For the text-containing cell, return its midpoint in (x, y) coordinate format. 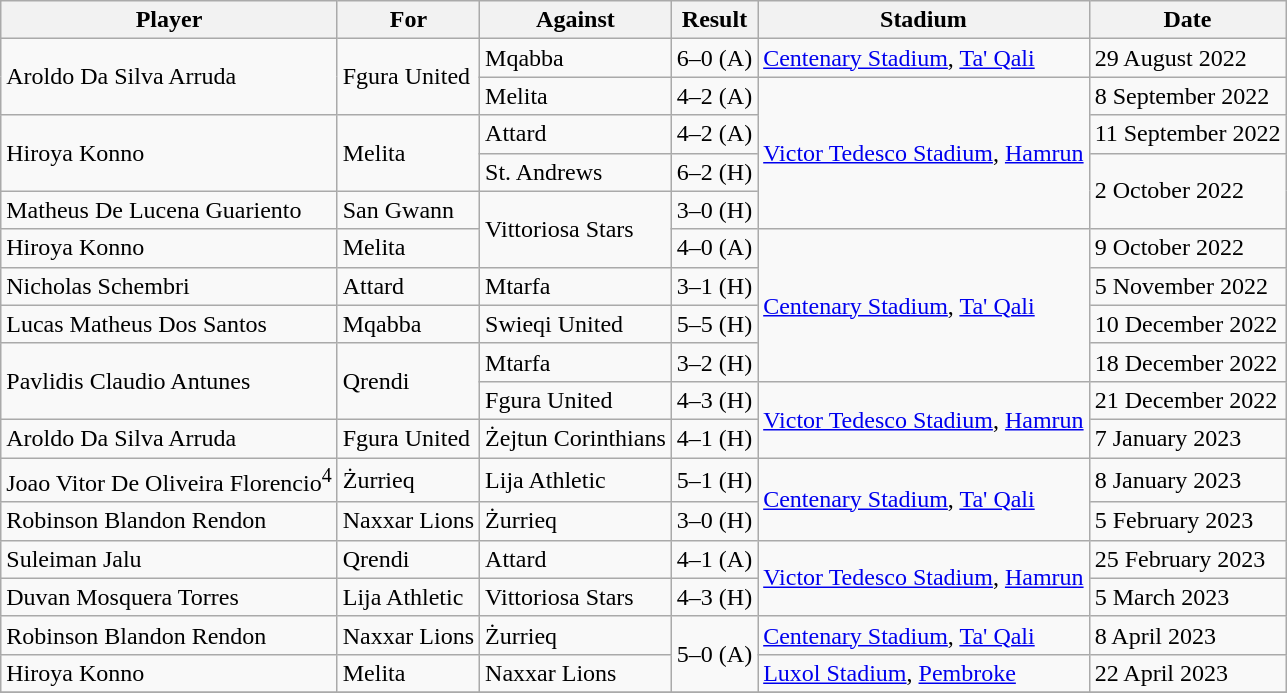
5 February 2023 (1188, 521)
5–0 (A) (714, 654)
St. Andrews (576, 172)
5 November 2022 (1188, 286)
18 December 2022 (1188, 362)
3–1 (H) (714, 286)
25 February 2023 (1188, 559)
3–2 (H) (714, 362)
5–1 (H) (714, 480)
6–2 (H) (714, 172)
4–0 (A) (714, 248)
10 December 2022 (1188, 324)
Lucas Matheus Dos Santos (169, 324)
Against (576, 20)
8 September 2022 (1188, 96)
11 September 2022 (1188, 134)
Stadium (924, 20)
29 August 2022 (1188, 58)
4–1 (H) (714, 438)
Joao Vitor De Oliveira Florencio4 (169, 480)
Matheus De Lucena Guariento (169, 210)
Duvan Mosquera Torres (169, 597)
For (408, 20)
Pavlidis Claudio Antunes (169, 381)
21 December 2022 (1188, 400)
San Gwann (408, 210)
5–5 (H) (714, 324)
Result (714, 20)
9 October 2022 (1188, 248)
7 January 2023 (1188, 438)
Player (169, 20)
Żejtun Corinthians (576, 438)
Luxol Stadium, Pembroke (924, 673)
8 January 2023 (1188, 480)
Suleiman Jalu (169, 559)
8 April 2023 (1188, 635)
6–0 (A) (714, 58)
Swieqi United (576, 324)
2 October 2022 (1188, 191)
Nicholas Schembri (169, 286)
22 April 2023 (1188, 673)
5 March 2023 (1188, 597)
Date (1188, 20)
4–1 (A) (714, 559)
